Extract the (x, y) coordinate from the center of the cell holding the provided text.  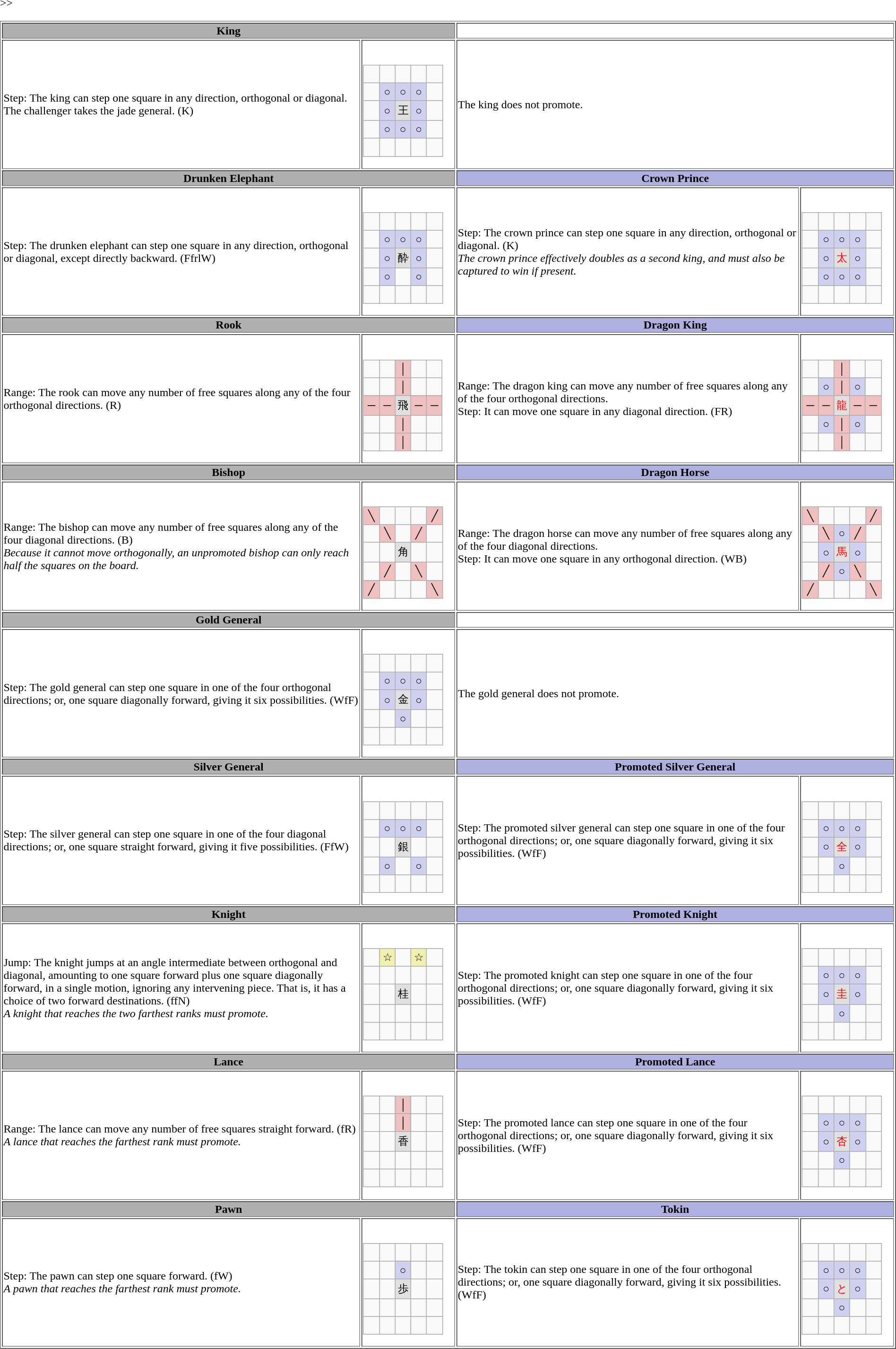
○ ○ ○ ○ 酔 ○ ○ ○ (408, 251)
Range: The lance can move any number of free squares straight forward. (fR)A lance that reaches the farthest rank must promote. (181, 1135)
╲ ╱ ╲ ○ ╱ ○ 馬 ○ ╱ ○ ╲ ╱ ╲ (847, 546)
○ ○ ○ ○ 杏 ○ ○ (847, 1135)
○ ○ ○ ○ 圭 ○ ○ (847, 988)
全 (842, 847)
角 (403, 553)
龍 (842, 405)
飛 (403, 405)
○ ○ ○ 銀 ○ ○ (408, 840)
The gold general does not promote. (675, 694)
銀 (403, 847)
Promoted Silver General (675, 767)
歩 (403, 1288)
Step: The king can step one square in any direction, orthogonal or diagonal. The challenger takes the jade general. (K) (181, 104)
酔 (403, 258)
Silver General (228, 767)
太 (842, 258)
Promoted Lance (675, 1062)
香 (403, 1141)
Bishop (228, 473)
馬 (842, 553)
☆ ☆ 桂 (408, 988)
Gold General (228, 620)
Rook (228, 325)
○ ○ ○ ○ と ○ ○ (847, 1283)
Dragon Horse (675, 473)
Tokin (675, 1209)
○ ○ ○ ○ 全 ○ ○ (847, 840)
│ │ 香 (408, 1135)
○ 歩 (408, 1283)
Dragon King (675, 325)
○ ○ ○ ○ 太 ○ ○ ○ ○ (847, 251)
Lance (228, 1062)
桂 (403, 994)
Knight (228, 914)
杏 (842, 1141)
╲ ╱ ╲ ╱ 角 ╱ ╲ ╱ ╲ (408, 546)
Step: The pawn can step one square forward. (fW)A pawn that reaches the farthest rank must promote. (181, 1283)
The king does not promote. (675, 104)
Crown Prince (675, 178)
Range: The rook can move any number of free squares along any of the four orthogonal directions. (R) (181, 399)
と (842, 1288)
○ ○ ○ ○ 金 ○ ○ (408, 694)
Step: The drunken elephant can step one square in any direction, orthogonal or diagonal, except directly backward. (FfrlW) (181, 251)
○ ○ ○ ○ 王 ○ ○ ○ ○ (408, 104)
│ │ ─ ─ 飛 ─ ─ │ │ (408, 399)
King (228, 30)
Promoted Knight (675, 914)
Pawn (228, 1209)
Drunken Elephant (228, 178)
│ ○ │ ○ ─ ─ 龍 ─ ─ ○ │ ○ │ (847, 399)
金 (403, 700)
Step: The tokin can step one square in one of the four orthogonal directions; or, one square diagonally forward, giving it six possibilities. (WfF) (628, 1283)
王 (403, 111)
圭 (842, 994)
